Determine the [X, Y] coordinate at the center of the cell enclosing the given text.  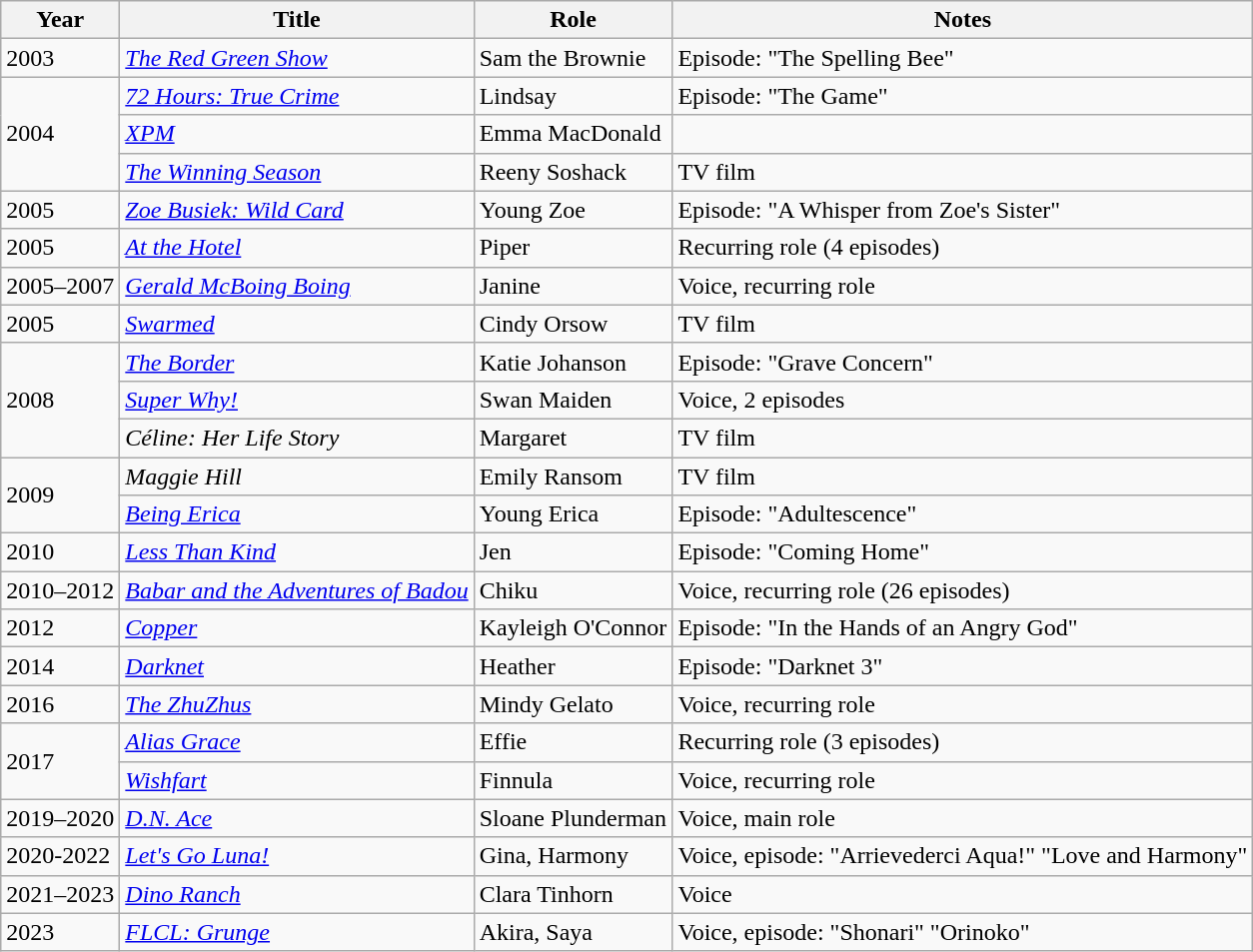
The ZhuZhus [297, 704]
Emily Ransom [574, 476]
Finnula [574, 780]
Being Erica [297, 514]
Copper [297, 628]
Recurring role (3 episodes) [963, 742]
Title [297, 20]
Alias Grace [297, 742]
2016 [60, 704]
Emma MacDonald [574, 134]
2009 [60, 495]
2010 [60, 552]
Mindy Gelato [574, 704]
XPM [297, 134]
Super Why! [297, 400]
D.N. Ace [297, 818]
Swan Maiden [574, 400]
2019–2020 [60, 818]
Episode: "Grave Concern" [963, 362]
Voice, episode: "Shonari" "Orinoko" [963, 932]
Kayleigh O'Connor [574, 628]
Maggie Hill [297, 476]
Jen [574, 552]
Zoe Busiek: Wild Card [297, 210]
The Winning Season [297, 172]
2003 [60, 58]
Young Zoe [574, 210]
Voice, 2 episodes [963, 400]
Voice, main role [963, 818]
Darknet [297, 666]
At the Hotel [297, 248]
2004 [60, 134]
FLCL: Grunge [297, 932]
Swarmed [297, 324]
Voice, episode: "Arrievederci Aqua!" "Love and Harmony" [963, 856]
2005–2007 [60, 286]
Less Than Kind [297, 552]
Cindy Orsow [574, 324]
72 Hours: True Crime [297, 96]
The Red Green Show [297, 58]
Sloane Plunderman [574, 818]
Episode: "The Spelling Bee" [963, 58]
Heather [574, 666]
2012 [60, 628]
Episode: "The Game" [963, 96]
Sam the Brownie [574, 58]
2017 [60, 761]
2021–2023 [60, 894]
2010–2012 [60, 590]
Year [60, 20]
Voice [963, 894]
The Border [297, 362]
Effie [574, 742]
Lindsay [574, 96]
Chiku [574, 590]
Piper [574, 248]
Episode: "A Whisper from Zoe's Sister" [963, 210]
Role [574, 20]
Dino Ranch [297, 894]
Babar and the Adventures of Badou [297, 590]
Akira, Saya [574, 932]
Episode: "In the Hands of an Angry God" [963, 628]
Céline: Her Life Story [297, 438]
Reeny Soshack [574, 172]
Gina, Harmony [574, 856]
Voice, recurring role (26 episodes) [963, 590]
Wishfart [297, 780]
Episode: "Darknet 3" [963, 666]
Notes [963, 20]
Gerald McBoing Boing [297, 286]
2020-2022 [60, 856]
Episode: "Coming Home" [963, 552]
Episode: "Adultescence" [963, 514]
2014 [60, 666]
Margaret [574, 438]
Katie Johanson [574, 362]
Let's Go Luna! [297, 856]
2023 [60, 932]
Young Erica [574, 514]
Janine [574, 286]
Recurring role (4 episodes) [963, 248]
2008 [60, 400]
Clara Tinhorn [574, 894]
